Pinpoint the cell where the given text exists, returning its [X, Y] midpoint coordinate. 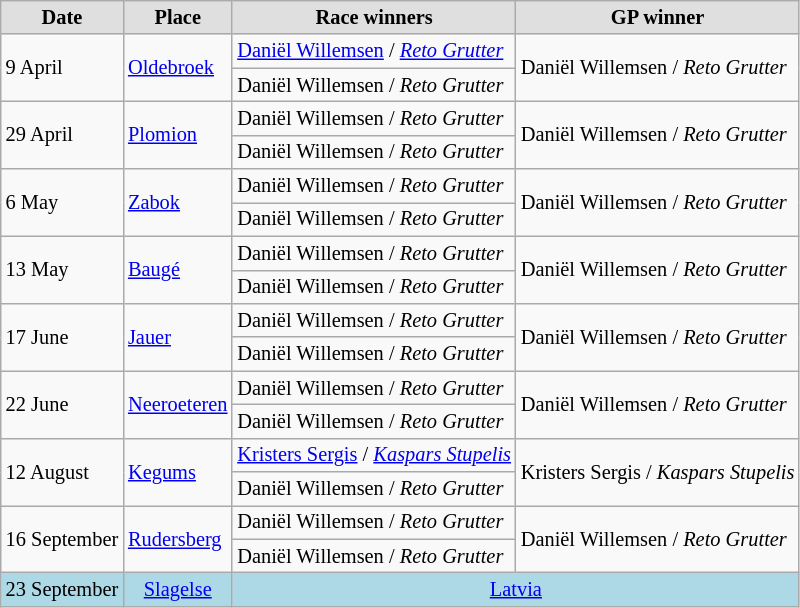
Oldebroek [178, 68]
12 August [62, 472]
13 May [62, 270]
6 May [62, 202]
Slagelse [178, 589]
17 June [62, 336]
Race winners [374, 17]
Place [178, 17]
Plomion [178, 134]
Kegums [178, 472]
Baugé [178, 270]
9 April [62, 68]
Zabok [178, 202]
Neeroeteren [178, 404]
Jauer [178, 336]
Latvia [516, 589]
16 September [62, 538]
23 September [62, 589]
Date [62, 17]
29 April [62, 134]
GP winner [658, 17]
Rudersberg [178, 538]
22 June [62, 404]
